Identify which cell holds the provided text, then report its (X, Y) central coordinate. 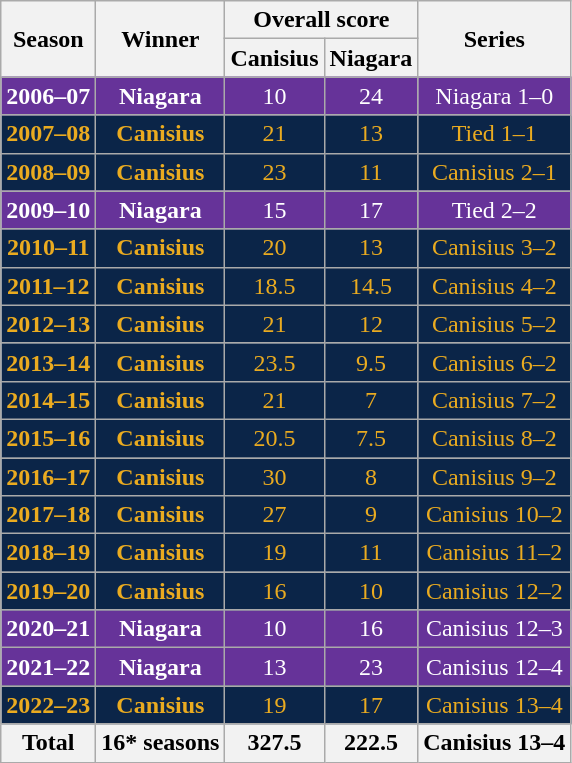
2012–13 (48, 324)
8 (371, 477)
Canisius 6–2 (494, 362)
2009–10 (48, 210)
2010–11 (48, 248)
Canisius 12–2 (494, 591)
Canisius 2–1 (494, 172)
Season (48, 39)
20 (274, 248)
2008–09 (48, 172)
Overall score (322, 20)
20.5 (274, 438)
Tied 2–2 (494, 210)
222.5 (371, 743)
24 (371, 96)
2013–14 (48, 362)
14.5 (371, 286)
16* seasons (160, 743)
327.5 (274, 743)
Series (494, 39)
18.5 (274, 286)
Canisius 8–2 (494, 438)
2011–12 (48, 286)
2015–16 (48, 438)
2007–08 (48, 134)
9.5 (371, 362)
7.5 (371, 438)
Canisius 11–2 (494, 553)
Canisius 12–3 (494, 629)
2020–21 (48, 629)
Canisius 9–2 (494, 477)
Winner (160, 39)
2014–15 (48, 400)
27 (274, 515)
15 (274, 210)
2022–23 (48, 705)
9 (371, 515)
2019–20 (48, 591)
23.5 (274, 362)
Canisius 10–2 (494, 515)
Niagara 1–0 (494, 96)
2018–19 (48, 553)
Canisius 4–2 (494, 286)
Canisius 5–2 (494, 324)
30 (274, 477)
Total (48, 743)
Canisius 3–2 (494, 248)
Canisius 12–4 (494, 667)
7 (371, 400)
2016–17 (48, 477)
Canisius 7–2 (494, 400)
12 (371, 324)
2017–18 (48, 515)
2021–22 (48, 667)
Tied 1–1 (494, 134)
2006–07 (48, 96)
